Output the (x, y) coordinate of the center of the cell containing the given text.  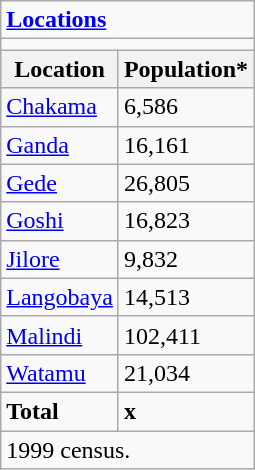
Chakama (60, 107)
Ganda (60, 145)
16,161 (186, 145)
Watamu (60, 373)
x (186, 411)
6,586 (186, 107)
26,805 (186, 183)
14,513 (186, 297)
16,823 (186, 221)
Location (60, 69)
Malindi (60, 335)
Locations (128, 20)
1999 census. (128, 449)
102,411 (186, 335)
Population* (186, 69)
Gede (60, 183)
21,034 (186, 373)
9,832 (186, 259)
Total (60, 411)
Jilore (60, 259)
Langobaya (60, 297)
Goshi (60, 221)
